Pinpoint the cell where the given text exists, returning its (X, Y) midpoint coordinate. 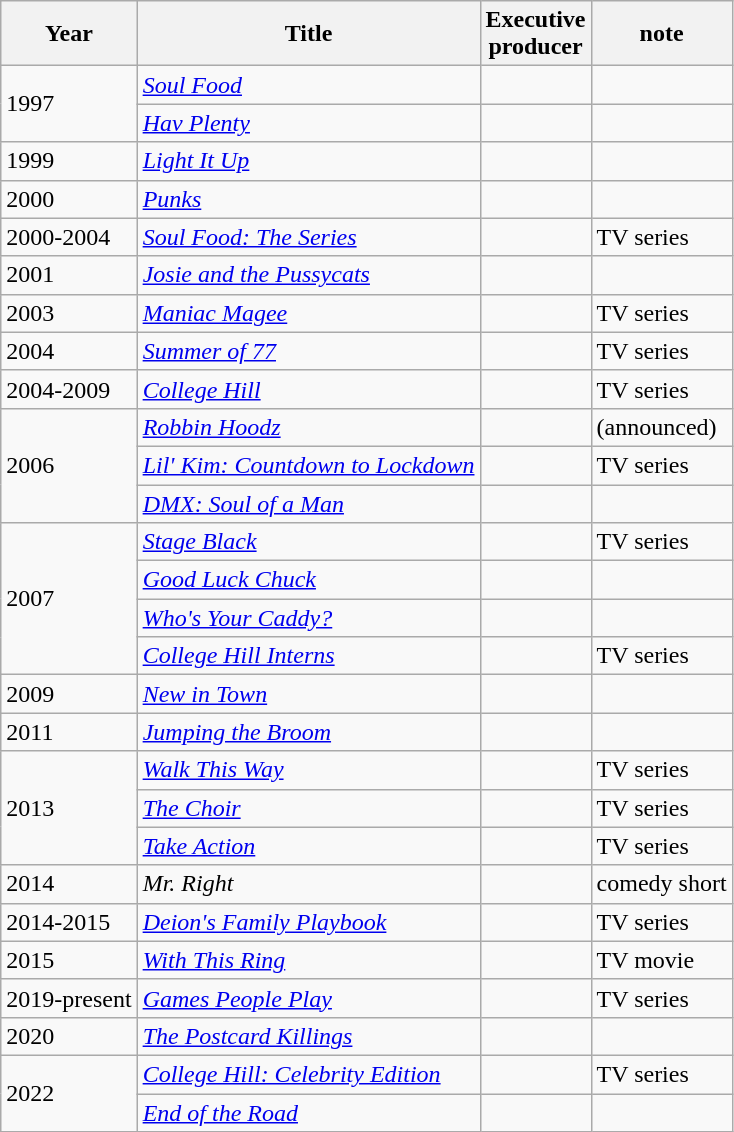
Josie and the Pussycats (308, 275)
Summer of 77 (308, 351)
Who's Your Caddy? (308, 618)
Mr. Right (308, 884)
Hav Plenty (308, 123)
College Hill: Celebrity Edition (308, 1074)
Good Luck Chuck (308, 580)
2022 (69, 1093)
2015 (69, 960)
2001 (69, 275)
End of the Road (308, 1113)
Walk This Way (308, 770)
Lil' Kim: Countdown to Lockdown (308, 465)
Title (308, 34)
Games People Play (308, 998)
New in Town (308, 694)
2009 (69, 694)
2019-present (69, 998)
2014 (69, 884)
Robbin Hoodz (308, 427)
comedy short (662, 884)
(announced) (662, 427)
Deion's Family Playbook (308, 922)
The Postcard Killings (308, 1036)
College Hill Interns (308, 656)
2014-2015 (69, 922)
2003 (69, 313)
2004-2009 (69, 389)
2000-2004 (69, 237)
2004 (69, 351)
TV movie (662, 960)
DMX: Soul of a Man (308, 503)
2000 (69, 199)
note (662, 34)
The Choir (308, 808)
2013 (69, 808)
2006 (69, 465)
1997 (69, 104)
Light It Up (308, 161)
Jumping the Broom (308, 732)
Stage Black (308, 542)
Executiveproducer (536, 34)
Soul Food (308, 85)
Year (69, 34)
College Hill (308, 389)
Take Action (308, 846)
With This Ring (308, 960)
Maniac Magee (308, 313)
2020 (69, 1036)
1999 (69, 161)
Punks (308, 199)
2007 (69, 599)
2011 (69, 732)
Soul Food: The Series (308, 237)
